Extract the (x, y) coordinate from the center of the cell holding the provided text.  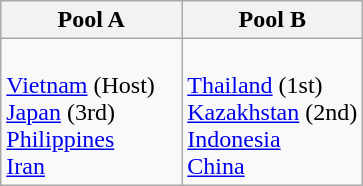
Pool A (92, 20)
Vietnam (Host) Japan (3rd) Philippines Iran (92, 112)
Thailand (1st) Kazakhstan (2nd) Indonesia China (272, 112)
Pool B (272, 20)
